Extract the (x, y) coordinate from the center of the cell holding the provided text.  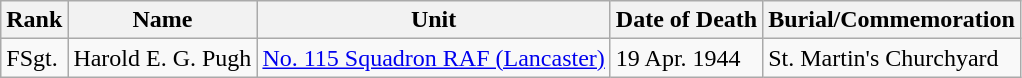
Burial/Commemoration (892, 20)
Date of Death (686, 20)
Harold E. G. Pugh (162, 58)
19 Apr. 1944 (686, 58)
Name (162, 20)
Unit (434, 20)
Rank (34, 20)
St. Martin's Churchyard (892, 58)
FSgt. (34, 58)
No. 115 Squadron RAF (Lancaster) (434, 58)
